Pinpoint the cell where the given text exists, returning its [X, Y] midpoint coordinate. 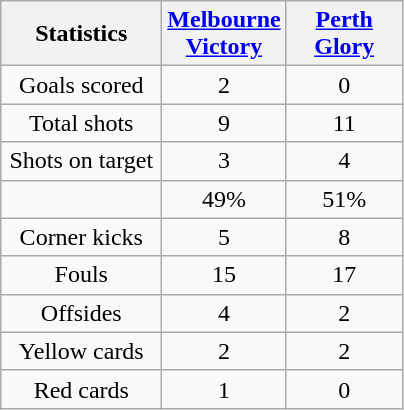
Total shots [82, 123]
Red cards [82, 389]
17 [344, 275]
3 [224, 161]
8 [344, 237]
1 [224, 389]
Shots on target [82, 161]
Corner kicks [82, 237]
5 [224, 237]
Statistics [82, 34]
51% [344, 199]
15 [224, 275]
49% [224, 199]
Fouls [82, 275]
Yellow cards [82, 351]
Offsides [82, 313]
9 [224, 123]
Melbourne Victory [224, 34]
11 [344, 123]
Perth Glory [344, 34]
Goals scored [82, 85]
